Detect which cell encompasses the target text, then output its (x, y) center coordinate. 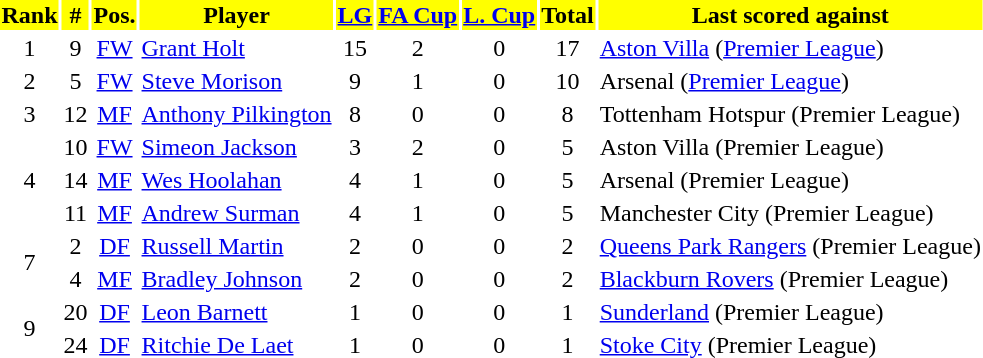
Queens Park Rangers (Premier League) (790, 246)
Pos. (114, 15)
LG (355, 15)
20 (76, 312)
Player (236, 15)
FA Cup (418, 15)
Wes Hoolahan (236, 180)
Andrew Surman (236, 213)
Steve Morison (236, 81)
Bradley Johnson (236, 279)
7 (30, 262)
Rank (30, 15)
Tottenham Hotspur (Premier League) (790, 114)
17 (568, 48)
Last scored against (790, 15)
Anthony Pilkington (236, 114)
14 (76, 180)
Leon Barnett (236, 312)
Sunderland (Premier League) (790, 312)
Russell Martin (236, 246)
Grant Holt (236, 48)
Total (568, 15)
L. Cup (500, 15)
11 (76, 213)
# (76, 15)
12 (76, 114)
15 (355, 48)
Blackburn Rovers (Premier League) (790, 279)
Manchester City (Premier League) (790, 213)
Simeon Jackson (236, 147)
